Search for the cell housing the specified text and yield its (X, Y) center coordinate. 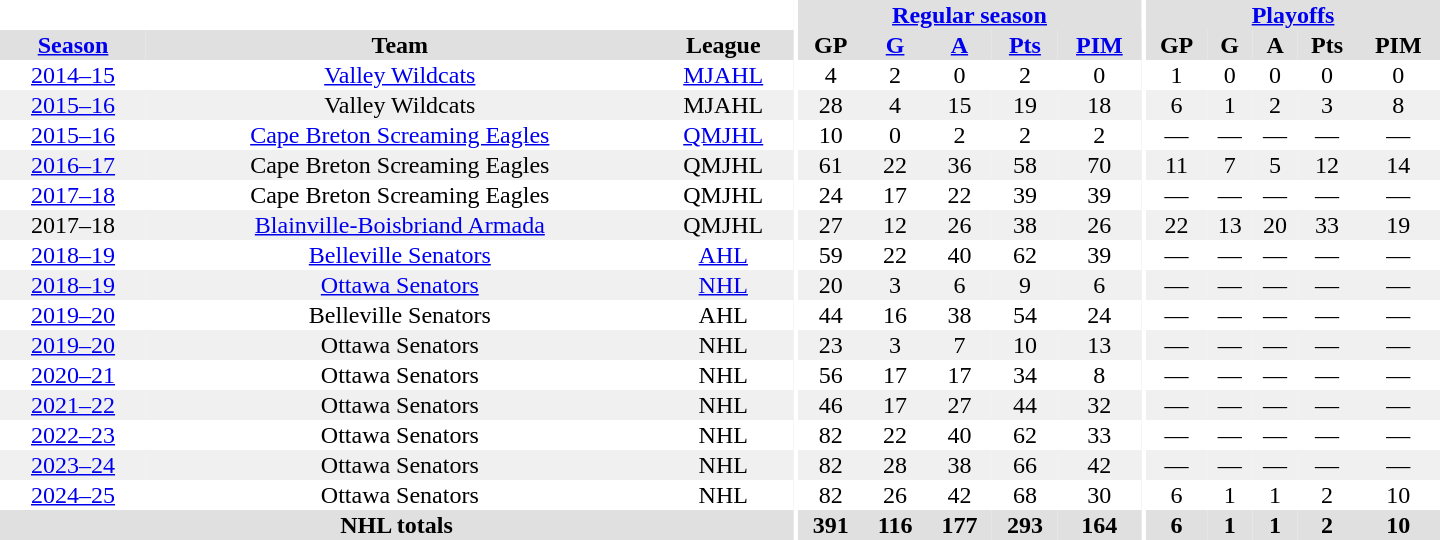
Season (73, 45)
46 (830, 405)
Regular season (970, 15)
36 (960, 165)
2020–21 (73, 375)
54 (1024, 315)
61 (830, 165)
2021–22 (73, 405)
18 (1100, 105)
Playoffs (1293, 15)
34 (1024, 375)
32 (1100, 405)
23 (830, 345)
2016–17 (73, 165)
2023–24 (73, 465)
164 (1100, 525)
177 (960, 525)
30 (1100, 495)
391 (830, 525)
Team (400, 45)
56 (830, 375)
14 (1398, 165)
9 (1024, 285)
5 (1274, 165)
70 (1100, 165)
16 (894, 315)
League (724, 45)
NHL totals (396, 525)
59 (830, 255)
293 (1024, 525)
66 (1024, 465)
11 (1176, 165)
2022–23 (73, 435)
2014–15 (73, 75)
116 (894, 525)
68 (1024, 495)
2024–25 (73, 495)
Blainville-Boisbriand Armada (400, 225)
15 (960, 105)
58 (1024, 165)
